Pinpoint the cell where the given text exists, returning its [X, Y] midpoint coordinate. 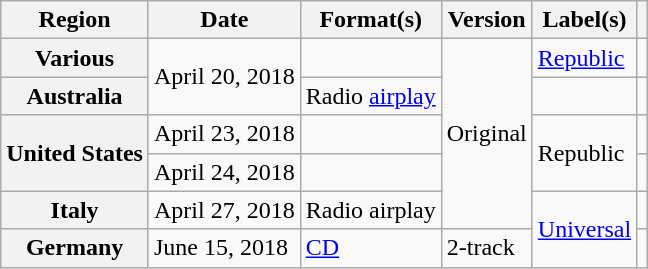
Germany [75, 248]
Various [75, 58]
Universal [584, 229]
CD [370, 248]
United States [75, 153]
April 27, 2018 [224, 210]
April 23, 2018 [224, 134]
Australia [75, 96]
April 20, 2018 [224, 77]
Format(s) [370, 20]
Label(s) [584, 20]
Date [224, 20]
June 15, 2018 [224, 248]
April 24, 2018 [224, 172]
2-track [486, 248]
Region [75, 20]
Original [486, 134]
Italy [75, 210]
Version [486, 20]
